Return the (X, Y) coordinate for the center point of the cell that contains the specified text.  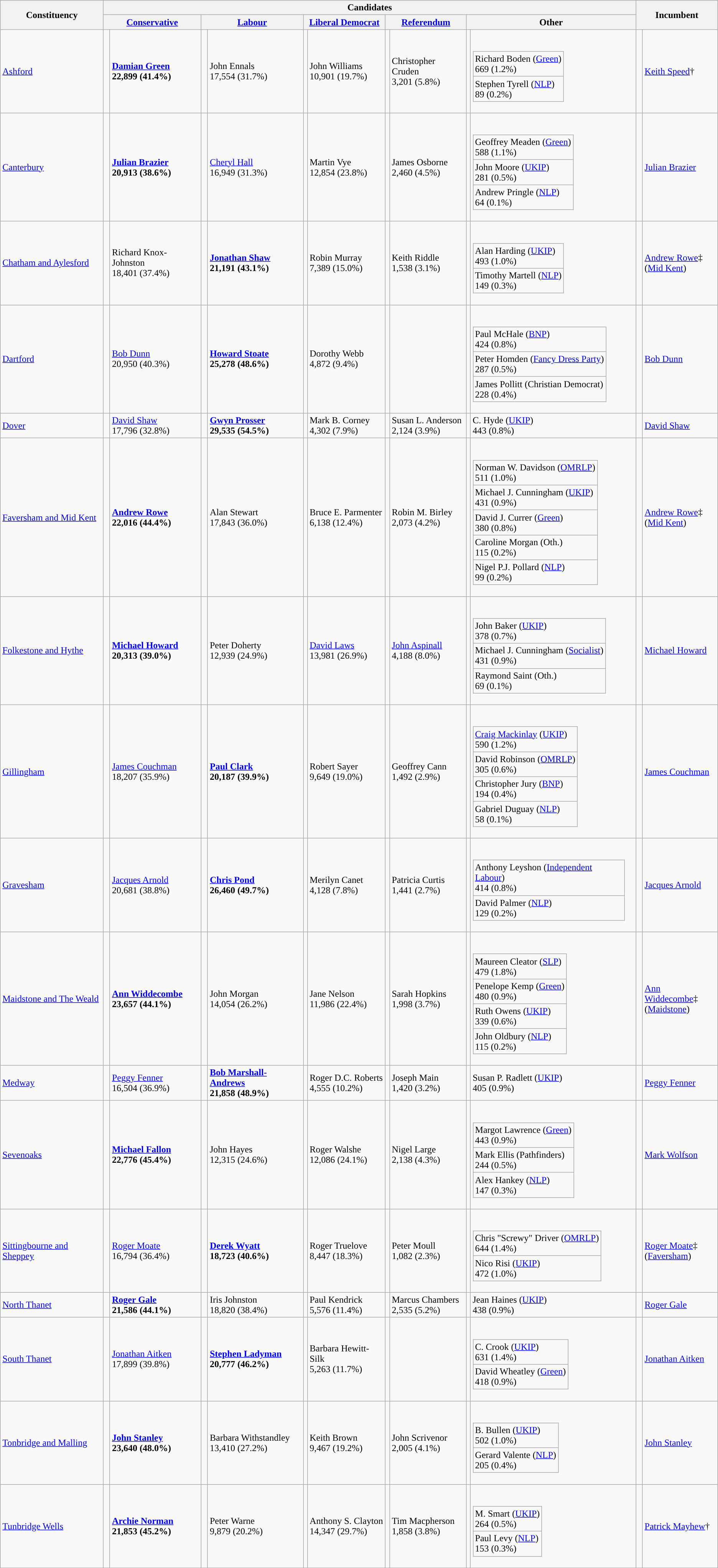
Timothy Martell (NLP)149 (0.3%) (519, 281)
Ann Widdecombe23,657 (44.1%) (155, 999)
Roger Moate16,794 (36.4%) (155, 1251)
Damian Green22,899 (41.4%) (155, 71)
Jonathan Aitken17,899 (39.8%) (155, 1359)
Iris Johnston18,820 (38.4%) (255, 1305)
John Stanley (680, 1443)
Christopher Jury (BNP)194 (0.4%) (525, 789)
James Pollitt (Christian Democrat)228 (0.4%) (539, 389)
Ashford (52, 71)
Michael Howard (680, 651)
Mark Ellis (Pathfinders)244 (0.5%) (523, 1160)
Paul McHale (BNP)424 (0.8%) (539, 339)
Mark B. Corney4,302 (7.9%) (347, 426)
Anthony S. Clayton14,347 (29.7%) (347, 1526)
Raymond Saint (Oth.)69 (0.1%) (539, 681)
John Morgan14,054 (26.2%) (255, 999)
Stephen Tyrell (NLP)89 (0.2%) (518, 89)
Maidstone and The Weald (52, 999)
Canterbury (52, 167)
Maureen Cleator (SLP)479 (1.8%) Penelope Kemp (Green)480 (0.9%) Ruth Owens (UKIP)339 (0.6%) John Oldbury (NLP)115 (0.2%) (553, 999)
Archie Norman21,853 (45.2%) (155, 1526)
Geoffrey Meaden (Green)588 (1.1%) John Moore (UKIP)281 (0.5%) Andrew Pringle (NLP)64 (0.1%) (553, 167)
Robert Sayer9,649 (19.0%) (347, 771)
Maureen Cleator (SLP)479 (1.8%) (520, 966)
Barbara Hewitt-Silk5,263 (11.7%) (347, 1359)
Andrew Pringle (NLP)64 (0.1%) (523, 197)
Penelope Kemp (Green)480 (0.9%) (520, 991)
Medway (52, 1083)
John Moore (UKIP)281 (0.5%) (523, 173)
Dartford (52, 359)
Alex Hankey (NLP)147 (0.3%) (523, 1185)
Joseph Main1,420 (3.2%) (428, 1083)
Folkestone and Hythe (52, 651)
Paul McHale (BNP)424 (0.8%) Peter Homden (Fancy Dress Party)287 (0.5%) James Pollitt (Christian Democrat)228 (0.4%) (553, 359)
Michael J. Cunningham (Socialist)431 (0.9%) (539, 656)
Michael Fallon22,776 (45.4%) (155, 1155)
Marcus Chambers2,535 (5.2%) (428, 1305)
John Hayes12,315 (24.6%) (255, 1155)
Christopher Cruden3,201 (5.8%) (428, 71)
Nigel P.J. Pollard (NLP)99 (0.2%) (535, 572)
Margot Lawrence (Green)443 (0.9%) (523, 1135)
M. Smart (UKIP)264 (0.5%) Paul Levy (NLP)153 (0.3%) (553, 1526)
David Robinson (OMRLP)305 (0.6%) (525, 764)
Peter Doherty12,939 (24.9%) (255, 651)
Andrew Rowe22,016 (44.4%) (155, 518)
Chris "Screwy" Driver (OMRLP)644 (1.4%) Nico Risi (UKIP)472 (1.0%) (553, 1251)
Faversham and Mid Kent (52, 518)
Sittingbourne and Sheppey (52, 1251)
Jacques Arnold (680, 885)
Nigel Large2,138 (4.3%) (428, 1155)
John Aspinall4,188 (8.0%) (428, 651)
Constituency (52, 15)
Jonathan Shaw21,191 (43.1%) (255, 263)
James Osborne2,460 (4.5%) (428, 167)
Mark Wolfson (680, 1155)
Gwyn Prosser29,535 (54.5%) (255, 426)
Richard Boden (Green)669 (1.2%) (518, 64)
Conservative (152, 22)
David Laws13,981 (26.9%) (347, 651)
Roger Gale (680, 1305)
Richard Boden (Green)669 (1.2%) Stephen Tyrell (NLP)89 (0.2%) (553, 71)
John Williams10,901 (19.7%) (347, 71)
Labour (252, 22)
C. Hyde (UKIP)443 (0.8%) (553, 426)
Peggy Fenner16,504 (36.9%) (155, 1083)
Bob Dunn20,950 (40.3%) (155, 359)
David Palmer (NLP)129 (0.2%) (548, 908)
Michael Howard20,313 (39.0%) (155, 651)
Barbara Withstandley13,410 (27.2%) (255, 1443)
John Oldbury (NLP)115 (0.2%) (520, 1041)
North Thanet (52, 1305)
Ann Widdecombe‡(Maidstone) (680, 999)
Gillingham (52, 771)
Keith Brown9,467 (19.2%) (347, 1443)
John Scrivenor2,005 (4.1%) (428, 1443)
Anthony Leyshon (Independent Labour)414 (0.8%) (548, 878)
Merilyn Canet4,128 (7.8%) (347, 885)
Robin Murray7,389 (15.0%) (347, 263)
Norman W. Davidson (OMRLP)511 (1.0%) (535, 472)
Peter Moull1,082 (2.3%) (428, 1251)
Craig Mackinlay (UKIP)590 (1.2%) (525, 739)
Gravesham (52, 885)
Martin Vye12,854 (23.8%) (347, 167)
Richard Knox-Johnston18,401 (37.4%) (155, 263)
Liberal Democrat (344, 22)
Keith Riddle1,538 (3.1%) (428, 263)
Julian Brazier (680, 167)
David Wheatley (Green)418 (0.9%) (520, 1377)
Roger Moate‡(Faversham) (680, 1251)
Susan L. Anderson2,124 (3.9%) (428, 426)
Chris Pond26,460 (49.7%) (255, 885)
Caroline Morgan (Oth.)115 (0.2%) (535, 547)
Alan Stewart17,843 (36.0%) (255, 518)
Candidates (370, 8)
Patricia Curtis1,441 (2.7%) (428, 885)
Tunbridge Wells (52, 1526)
Gerard Valente (NLP)205 (0.4%) (515, 1460)
M. Smart (UKIP)264 (0.5%) (507, 1519)
Dover (52, 426)
Jane Nelson11,986 (22.4%) (347, 999)
Howard Stoate25,278 (48.6%) (255, 359)
B. Bullen (UKIP)502 (1.0%) Gerard Valente (NLP)205 (0.4%) (553, 1443)
Incumbent (677, 15)
Craig Mackinlay (UKIP)590 (1.2%) David Robinson (OMRLP)305 (0.6%) Christopher Jury (BNP)194 (0.4%) Gabriel Duguay (NLP)58 (0.1%) (553, 771)
Paul Levy (NLP)153 (0.3%) (507, 1543)
Michael J. Cunningham (UKIP)431 (0.9%) (535, 498)
Alan Harding (UKIP)493 (1.0%) Timothy Martell (NLP)149 (0.3%) (553, 263)
Roger Truelove8,447 (18.3%) (347, 1251)
Stephen Ladyman20,777 (46.2%) (255, 1359)
Susan P. Radlett (UKIP)405 (0.9%) (553, 1083)
Peter Homden (Fancy Dress Party)287 (0.5%) (539, 364)
Geoffrey Meaden (Green)588 (1.1%) (523, 147)
James Couchman (680, 771)
Margot Lawrence (Green)443 (0.9%) Mark Ellis (Pathfinders)244 (0.5%) Alex Hankey (NLP)147 (0.3%) (553, 1155)
Patrick Mayhew† (680, 1526)
David Shaw (680, 426)
Nico Risi (UKIP)472 (1.0%) (537, 1268)
Jean Haines (UKIP)438 (0.9%) (553, 1305)
Keith Speed† (680, 71)
Chris "Screwy" Driver (OMRLP)644 (1.4%) (537, 1244)
Peggy Fenner (680, 1083)
South Thanet (52, 1359)
Geoffrey Cann1,492 (2.9%) (428, 771)
Gabriel Duguay (NLP)58 (0.1%) (525, 814)
Derek Wyatt18,723 (40.6%) (255, 1251)
C. Crook (UKIP)631 (1.4%) David Wheatley (Green)418 (0.9%) (553, 1359)
Alan Harding (UKIP)493 (1.0%) (519, 256)
B. Bullen (UKIP)502 (1.0%) (515, 1435)
Chatham and Aylesford (52, 263)
John Ennals17,554 (31.7%) (255, 71)
Tonbridge and Malling (52, 1443)
Bruce E. Parmenter6,138 (12.4%) (347, 518)
Referendum (426, 22)
C. Crook (UKIP)631 (1.4%) (520, 1352)
Peter Warne9,879 (20.2%) (255, 1526)
James Couchman18,207 (35.9%) (155, 771)
Paul Kendrick5,576 (11.4%) (347, 1305)
Sevenoaks (52, 1155)
Cheryl Hall16,949 (31.3%) (255, 167)
Ruth Owens (UKIP)339 (0.6%) (520, 1016)
John Baker (UKIP)378 (0.7%) Michael J. Cunningham (Socialist)431 (0.9%) Raymond Saint (Oth.)69 (0.1%) (553, 651)
Roger D.C. Roberts4,555 (10.2%) (347, 1083)
Robin M. Birley2,073 (4.2%) (428, 518)
John Baker (UKIP)378 (0.7%) (539, 631)
Jonathan Aitken (680, 1359)
David J. Currer (Green)380 (0.8%) (535, 522)
Sarah Hopkins1,998 (3.7%) (428, 999)
Tim Macpherson1,858 (3.8%) (428, 1526)
Other (551, 22)
John Stanley23,640 (48.0%) (155, 1443)
Julian Brazier20,913 (38.6%) (155, 167)
David Shaw17,796 (32.8%) (155, 426)
Jacques Arnold20,681 (38.8%) (155, 885)
Bob Marshall-Andrews21,858 (48.9%) (255, 1083)
Paul Clark20,187 (39.9%) (255, 771)
Bob Dunn (680, 359)
Roger Walshe12,086 (24.1%) (347, 1155)
Roger Gale21,586 (44.1%) (155, 1305)
Anthony Leyshon (Independent Labour)414 (0.8%) David Palmer (NLP)129 (0.2%) (553, 885)
Dorothy Webb4,872 (9.4%) (347, 359)
